For the text-containing cell, return its midpoint in (x, y) coordinate format. 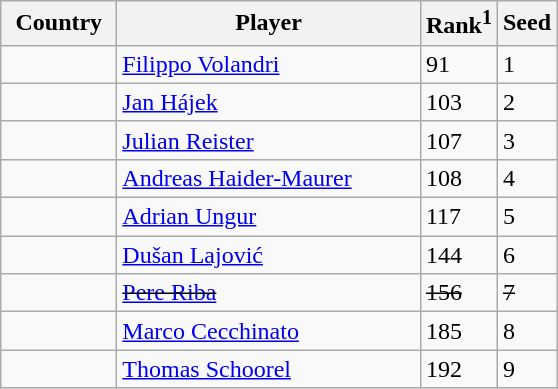
91 (458, 64)
Dušan Lajović (269, 255)
144 (458, 255)
Rank1 (458, 24)
7 (526, 293)
Thomas Schoorel (269, 369)
103 (458, 102)
156 (458, 293)
192 (458, 369)
117 (458, 217)
107 (458, 140)
9 (526, 369)
6 (526, 255)
1 (526, 64)
Pere Riba (269, 293)
8 (526, 331)
Marco Cecchinato (269, 331)
Andreas Haider-Maurer (269, 178)
Country (59, 24)
4 (526, 178)
2 (526, 102)
Jan Hájek (269, 102)
Julian Reister (269, 140)
185 (458, 331)
108 (458, 178)
Seed (526, 24)
Filippo Volandri (269, 64)
3 (526, 140)
Player (269, 24)
Adrian Ungur (269, 217)
5 (526, 217)
